Capture the cell that displays the provided text and extract its (x, y) central coordinate. 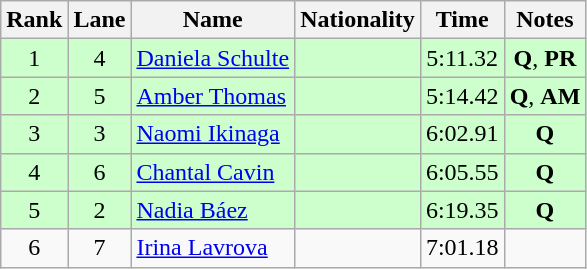
Notes (545, 20)
Q, PR (545, 58)
Name (213, 20)
6:19.35 (462, 210)
Daniela Schulte (213, 58)
Nadia Báez (213, 210)
Chantal Cavin (213, 172)
Naomi Ikinaga (213, 134)
6:05.55 (462, 172)
Nationality (358, 20)
Rank (34, 20)
Lane (100, 20)
5:14.42 (462, 96)
7 (100, 248)
1 (34, 58)
Time (462, 20)
Amber Thomas (213, 96)
Q, AM (545, 96)
7:01.18 (462, 248)
5:11.32 (462, 58)
6:02.91 (462, 134)
Irina Lavrova (213, 248)
